Return the [X, Y] coordinate for the center point of the cell that contains the specified text.  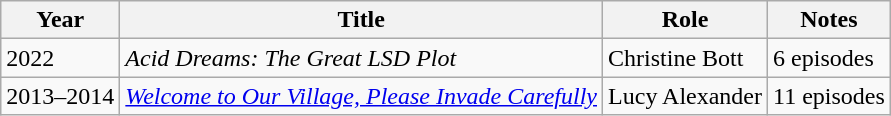
11 episodes [830, 96]
2022 [60, 58]
Christine Bott [686, 58]
Acid Dreams: The Great LSD Plot [362, 58]
Year [60, 20]
6 episodes [830, 58]
Notes [830, 20]
Welcome to Our Village, Please Invade Carefully [362, 96]
2013–2014 [60, 96]
Lucy Alexander [686, 96]
Title [362, 20]
Role [686, 20]
